Locate the cell with the specified text and output its [X, Y] center coordinate. 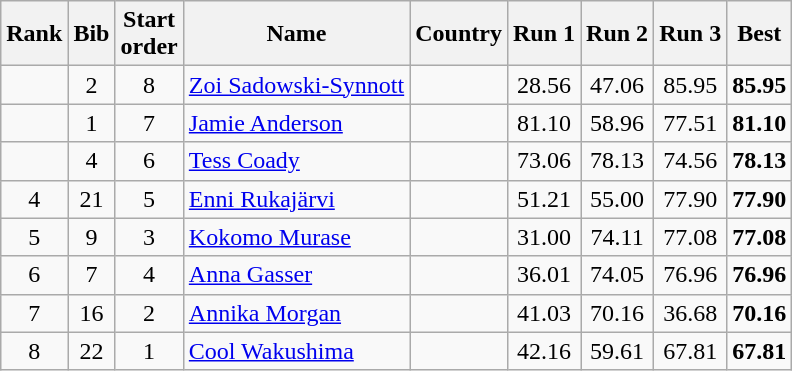
41.03 [544, 313]
22 [92, 351]
28.56 [544, 85]
74.05 [618, 275]
Bib [92, 34]
Cool Wakushima [296, 351]
Startorder [149, 34]
Annika Morgan [296, 313]
Zoi Sadowski-Synnott [296, 85]
Name [296, 34]
Kokomo Murase [296, 237]
74.56 [690, 161]
Run 3 [690, 34]
21 [92, 199]
Run 2 [618, 34]
74.11 [618, 237]
3 [149, 237]
Run 1 [544, 34]
Enni Rukajärvi [296, 199]
47.06 [618, 85]
58.96 [618, 123]
16 [92, 313]
Rank [34, 34]
36.01 [544, 275]
9 [92, 237]
Country [459, 34]
51.21 [544, 199]
73.06 [544, 161]
Jamie Anderson [296, 123]
31.00 [544, 237]
Best [760, 34]
42.16 [544, 351]
59.61 [618, 351]
36.68 [690, 313]
Anna Gasser [296, 275]
77.51 [690, 123]
Tess Coady [296, 161]
55.00 [618, 199]
